Return [X, Y] of the center of cell containing provided text 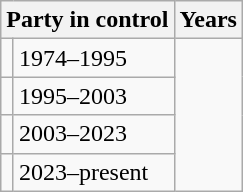
2023–present [94, 172]
Years [208, 20]
2003–2023 [94, 134]
1995–2003 [94, 96]
1974–1995 [94, 58]
Party in control [88, 20]
